Capture the cell that displays the provided text and extract its [X, Y] central coordinate. 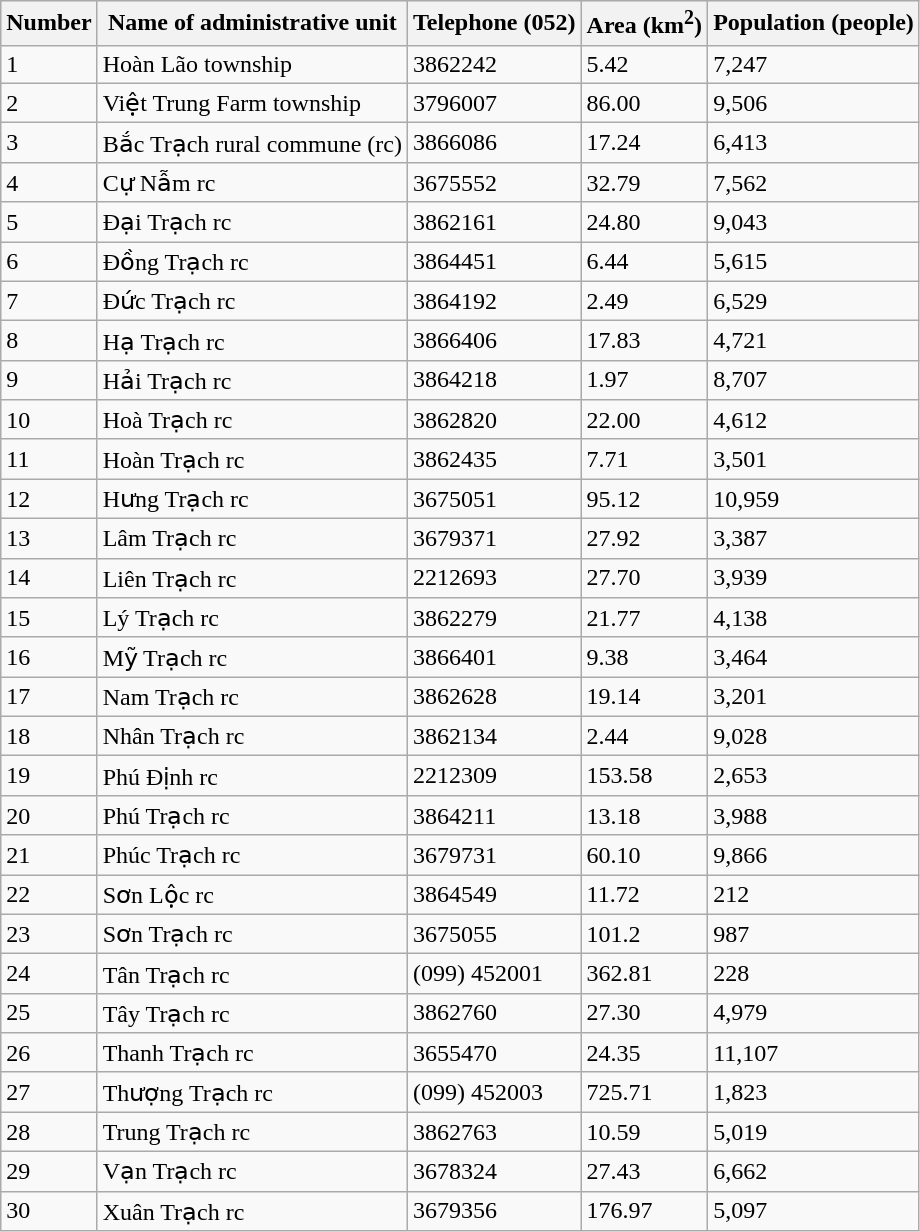
2.44 [644, 736]
3862628 [494, 697]
7.71 [644, 459]
Sơn Trạch rc [252, 934]
176.97 [644, 1211]
11,107 [814, 1053]
Hưng Trạch rc [252, 499]
12 [49, 499]
725.71 [644, 1092]
4,612 [814, 420]
6.44 [644, 262]
9,028 [814, 736]
Hoàn Trạch rc [252, 459]
95.12 [644, 499]
19 [49, 776]
Phúc Trạch rc [252, 855]
Lâm Trạch rc [252, 539]
2 [49, 103]
3679371 [494, 539]
3864451 [494, 262]
3675055 [494, 934]
Trung Trạch rc [252, 1132]
228 [814, 974]
4,138 [814, 618]
2,653 [814, 776]
Lý Trạch rc [252, 618]
7 [49, 301]
2.49 [644, 301]
27.43 [644, 1172]
28 [49, 1132]
3862760 [494, 1013]
3796007 [494, 103]
10,959 [814, 499]
3679356 [494, 1211]
3862134 [494, 736]
Cự Nẫm rc [252, 182]
13 [49, 539]
3866406 [494, 341]
3,939 [814, 578]
27.30 [644, 1013]
17.83 [644, 341]
21 [49, 855]
3679731 [494, 855]
20 [49, 815]
2212693 [494, 578]
1.97 [644, 380]
Hoàn Lão township [252, 64]
6,413 [814, 143]
60.10 [644, 855]
Nhân Trạch rc [252, 736]
8,707 [814, 380]
5.42 [644, 64]
Việt Trung Farm township [252, 103]
3866401 [494, 657]
32.79 [644, 182]
2212309 [494, 776]
Vạn Trạch rc [252, 1172]
1 [49, 64]
Hoà Trạch rc [252, 420]
4,979 [814, 1013]
362.81 [644, 974]
Hạ Trạch rc [252, 341]
3675051 [494, 499]
27.92 [644, 539]
29 [49, 1172]
24.35 [644, 1053]
3,201 [814, 697]
26 [49, 1053]
86.00 [644, 103]
10.59 [644, 1132]
22.00 [644, 420]
27.70 [644, 578]
153.58 [644, 776]
3866086 [494, 143]
21.77 [644, 618]
Telephone (052) [494, 24]
3864218 [494, 380]
Liên Trạch rc [252, 578]
3862242 [494, 64]
16 [49, 657]
6 [49, 262]
5 [49, 222]
Tân Trạch rc [252, 974]
10 [49, 420]
Thượng Trạch rc [252, 1092]
Đồng Trạch rc [252, 262]
Tây Trạch rc [252, 1013]
Name of administrative unit [252, 24]
3862161 [494, 222]
987 [814, 934]
5,097 [814, 1211]
Phú Trạch rc [252, 815]
3862820 [494, 420]
3862435 [494, 459]
3862763 [494, 1132]
15 [49, 618]
30 [49, 1211]
9.38 [644, 657]
11 [49, 459]
Xuân Trạch rc [252, 1211]
3,988 [814, 815]
Hải Trạch rc [252, 380]
9,043 [814, 222]
9,506 [814, 103]
Mỹ Trạch rc [252, 657]
Number [49, 24]
Area (km2) [644, 24]
3864192 [494, 301]
19.14 [644, 697]
Population (people) [814, 24]
17.24 [644, 143]
3,387 [814, 539]
6,529 [814, 301]
4 [49, 182]
24 [49, 974]
Thanh Trạch rc [252, 1053]
25 [49, 1013]
5,615 [814, 262]
(099) 452003 [494, 1092]
Sơn Lộc rc [252, 895]
14 [49, 578]
11.72 [644, 895]
3864211 [494, 815]
3675552 [494, 182]
6,662 [814, 1172]
8 [49, 341]
9 [49, 380]
1,823 [814, 1092]
3,501 [814, 459]
22 [49, 895]
3655470 [494, 1053]
9,866 [814, 855]
5,019 [814, 1132]
Đức Trạch rc [252, 301]
3862279 [494, 618]
3 [49, 143]
Nam Trạch rc [252, 697]
Bắc Trạch rural commune (rc) [252, 143]
17 [49, 697]
Đại Trạch rc [252, 222]
212 [814, 895]
3,464 [814, 657]
101.2 [644, 934]
Phú Định rc [252, 776]
3678324 [494, 1172]
(099) 452001 [494, 974]
18 [49, 736]
23 [49, 934]
13.18 [644, 815]
4,721 [814, 341]
27 [49, 1092]
7,247 [814, 64]
7,562 [814, 182]
3864549 [494, 895]
24.80 [644, 222]
